Provide the [X, Y] coordinate of the cell's center where the given text is located.  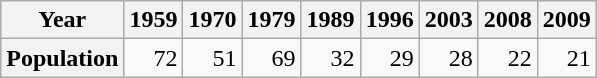
51 [212, 58]
2009 [566, 20]
2003 [448, 20]
29 [390, 58]
72 [154, 58]
32 [330, 58]
1979 [272, 20]
Year [62, 20]
1989 [330, 20]
28 [448, 58]
1996 [390, 20]
2008 [508, 20]
22 [508, 58]
21 [566, 58]
69 [272, 58]
1970 [212, 20]
Population [62, 58]
1959 [154, 20]
